Determine the (X, Y) coordinate at the center of the cell enclosing the given text.  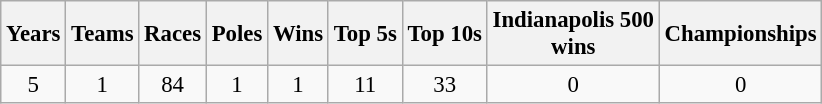
Championships (740, 34)
Top 10s (444, 34)
Top 5s (365, 34)
Poles (236, 34)
11 (365, 85)
33 (444, 85)
Wins (298, 34)
84 (173, 85)
5 (34, 85)
Teams (102, 34)
Indianapolis 500 wins (573, 34)
Races (173, 34)
Years (34, 34)
